Locate the cell with the specified text and output its [X, Y] center coordinate. 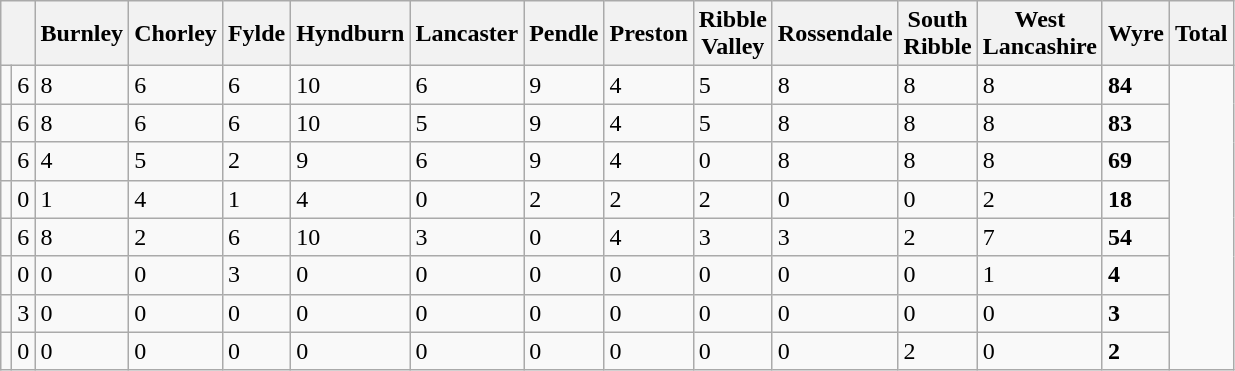
Total [1202, 34]
84 [1136, 85]
54 [1136, 237]
Burnley [82, 34]
Hyndburn [350, 34]
West Lancashire [1040, 34]
Chorley [176, 34]
83 [1136, 123]
Fylde [256, 34]
Pendle [564, 34]
Rossendale [835, 34]
Lancaster [467, 34]
7 [1040, 237]
Wyre [1136, 34]
South Ribble [938, 34]
69 [1136, 161]
Ribble Valley [732, 34]
18 [1136, 199]
Preston [648, 34]
